Search for the cell housing the specified text and yield its (x, y) center coordinate. 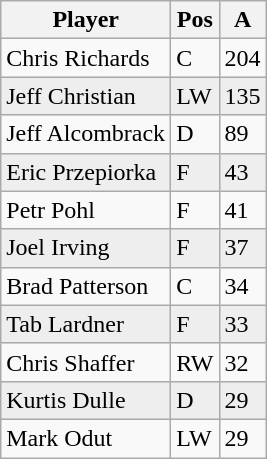
Joel Irving (86, 248)
Chris Richards (86, 58)
89 (242, 134)
Chris Shaffer (86, 362)
Brad Patterson (86, 286)
Tab Lardner (86, 324)
204 (242, 58)
135 (242, 96)
33 (242, 324)
Petr Pohl (86, 210)
Player (86, 20)
34 (242, 286)
Eric Przepiorka (86, 172)
RW (195, 362)
Mark Odut (86, 438)
43 (242, 172)
Kurtis Dulle (86, 400)
37 (242, 248)
32 (242, 362)
Jeff Alcombrack (86, 134)
A (242, 20)
41 (242, 210)
Jeff Christian (86, 96)
Pos (195, 20)
